Search for the cell housing the specified text and yield its (X, Y) center coordinate. 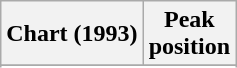
Chart (1993) (72, 34)
Peakposition (189, 34)
